Scan for the cell matching the given text and deliver its [X, Y] coordinate at center. 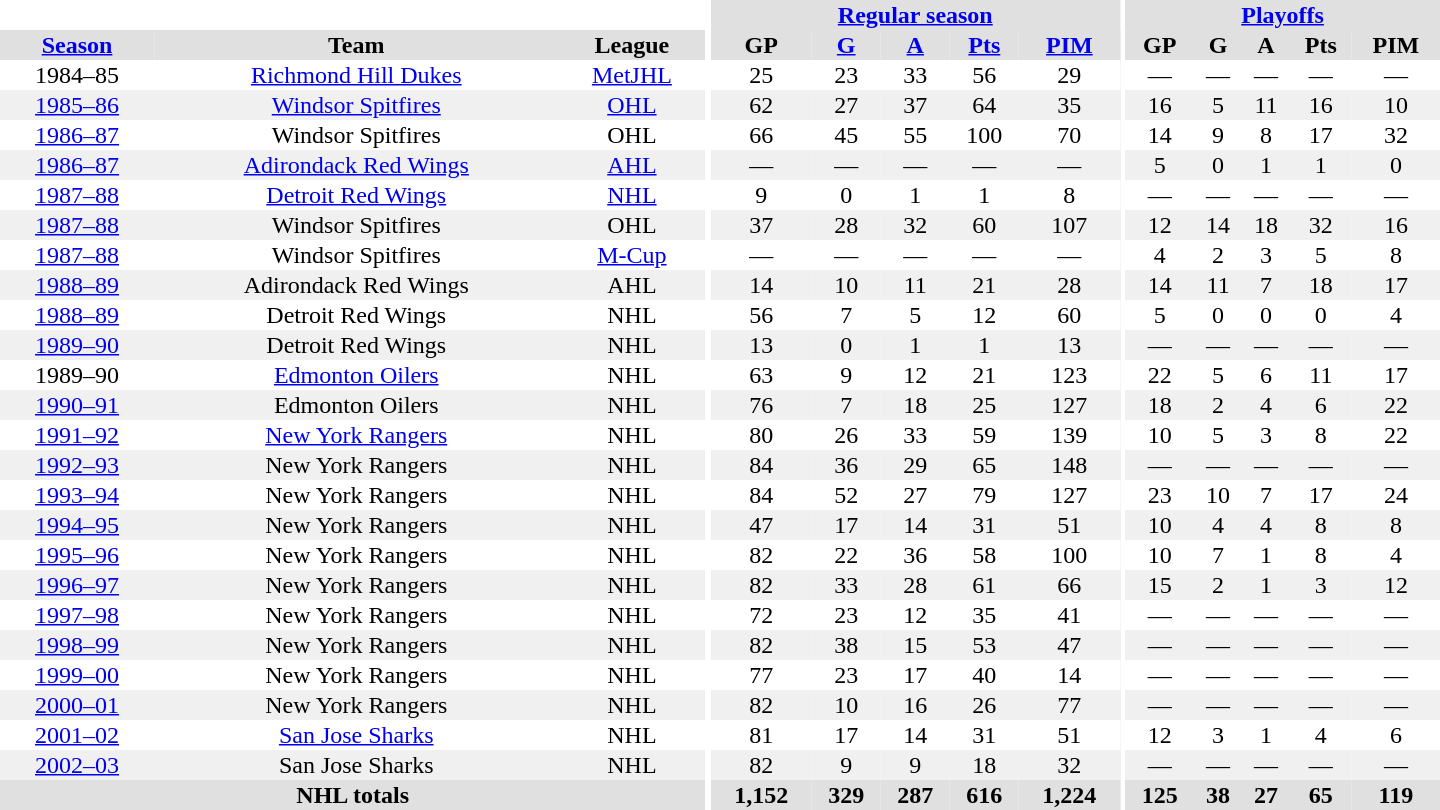
1985–86 [77, 105]
79 [984, 495]
Season [77, 45]
76 [762, 405]
Playoffs [1282, 15]
148 [1070, 465]
81 [762, 735]
45 [846, 135]
1,152 [762, 795]
1984–85 [77, 75]
80 [762, 435]
1990–91 [77, 405]
61 [984, 585]
62 [762, 105]
53 [984, 645]
64 [984, 105]
139 [1070, 435]
41 [1070, 615]
MetJHL [632, 75]
55 [916, 135]
M-Cup [632, 255]
107 [1070, 225]
1994–95 [77, 525]
1999–00 [77, 675]
123 [1070, 375]
2001–02 [77, 735]
70 [1070, 135]
119 [1396, 795]
58 [984, 555]
72 [762, 615]
Richmond Hill Dukes [356, 75]
Regular season [916, 15]
59 [984, 435]
League [632, 45]
1996–97 [77, 585]
40 [984, 675]
1998–99 [77, 645]
63 [762, 375]
2002–03 [77, 765]
125 [1160, 795]
1992–93 [77, 465]
2000–01 [77, 705]
1991–92 [77, 435]
616 [984, 795]
Team [356, 45]
1993–94 [77, 495]
52 [846, 495]
1997–98 [77, 615]
1,224 [1070, 795]
329 [846, 795]
287 [916, 795]
1995–96 [77, 555]
24 [1396, 495]
NHL totals [352, 795]
